Return [x, y] of the center of cell containing provided text 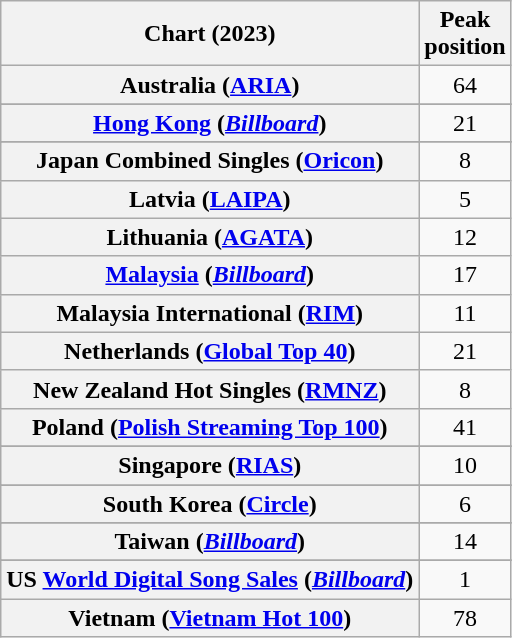
78 [465, 618]
New Zealand Hot Singles (RMNZ) [210, 389]
Latvia (LAIPA) [210, 199]
Peakposition [465, 34]
Poland (Polish Streaming Top 100) [210, 427]
Netherlands (Global Top 40) [210, 351]
Hong Kong (Billboard) [210, 123]
64 [465, 85]
US World Digital Song Sales (Billboard) [210, 580]
41 [465, 427]
11 [465, 313]
10 [465, 465]
South Korea (Circle) [210, 503]
1 [465, 580]
12 [465, 237]
Lithuania (AGATA) [210, 237]
5 [465, 199]
Singapore (RIAS) [210, 465]
Malaysia International (RIM) [210, 313]
Malaysia (Billboard) [210, 275]
Vietnam (Vietnam Hot 100) [210, 618]
17 [465, 275]
14 [465, 542]
Taiwan (Billboard) [210, 542]
6 [465, 503]
Australia (ARIA) [210, 85]
Chart (2023) [210, 34]
Japan Combined Singles (Oricon) [210, 161]
